Locate the cell with the specified text and output its [x, y] center coordinate. 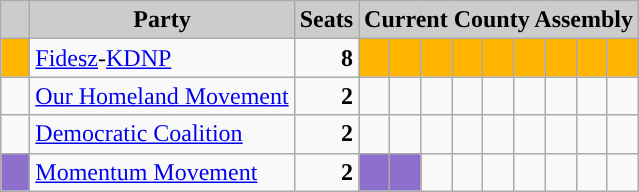
Seats [326, 20]
Party [162, 20]
8 [326, 58]
Current County Assembly [499, 20]
Fidesz-KDNP [162, 58]
Momentum Movement [162, 172]
Democratic Coalition [162, 134]
Our Homeland Movement [162, 96]
